For the text-containing cell, return its midpoint in [x, y] coordinate format. 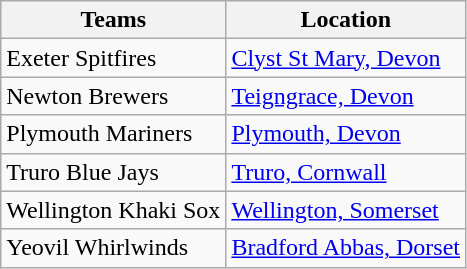
Wellington, Somerset [346, 210]
Clyst St Mary, Devon [346, 58]
Plymouth Mariners [114, 134]
Bradford Abbas, Dorset [346, 248]
Exeter Spitfires [114, 58]
Location [346, 20]
Wellington Khaki Sox [114, 210]
Newton Brewers [114, 96]
Yeovil Whirlwinds [114, 248]
Plymouth, Devon [346, 134]
Truro Blue Jays [114, 172]
Truro, Cornwall [346, 172]
Teams [114, 20]
Teigngrace, Devon [346, 96]
